Provide the [X, Y] coordinate of the cell's center where the given text is located.  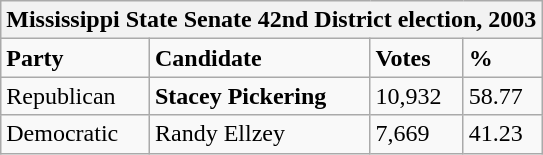
Votes [416, 58]
10,932 [416, 96]
Candidate [259, 58]
58.77 [502, 96]
Republican [76, 96]
Randy Ellzey [259, 134]
Party [76, 58]
Mississippi State Senate 42nd District election, 2003 [272, 20]
Stacey Pickering [259, 96]
41.23 [502, 134]
7,669 [416, 134]
% [502, 58]
Democratic [76, 134]
